Detect which cell encompasses the target text, then output its [X, Y] center coordinate. 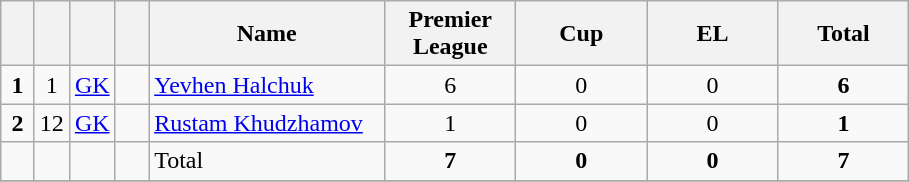
2 [18, 123]
Yevhen Halchuk [267, 85]
Premier League [450, 34]
12 [52, 123]
EL [712, 34]
Rustam Khudzhamov [267, 123]
Name [267, 34]
Cup [582, 34]
